Determine the (x, y) coordinate at the center of the cell enclosing the given text.  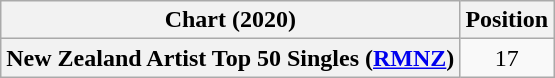
New Zealand Artist Top 50 Singles (RMNZ) (230, 58)
Position (507, 20)
Chart (2020) (230, 20)
17 (507, 58)
